Scan for the cell matching the given text and deliver its [X, Y] coordinate at center. 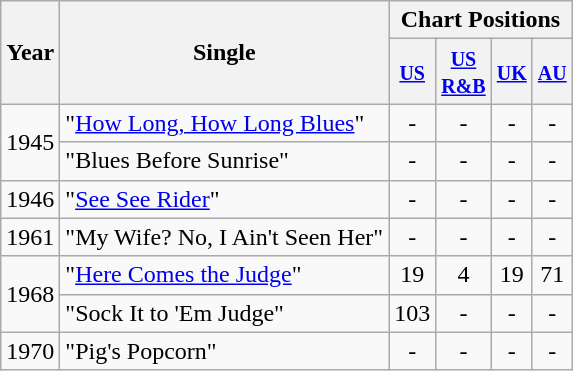
"Blues Before Sunrise" [224, 161]
1946 [30, 199]
AU [552, 72]
4 [464, 275]
103 [412, 313]
Single [224, 52]
"How Long, How Long Blues" [224, 123]
71 [552, 275]
"My Wife? No, I Ain't Seen Her" [224, 237]
"See See Rider" [224, 199]
1945 [30, 142]
1968 [30, 294]
"Here Comes the Judge" [224, 275]
UK [512, 72]
Year [30, 52]
Chart Positions [481, 20]
1970 [30, 351]
US [412, 72]
"Sock It to 'Em Judge" [224, 313]
1961 [30, 237]
USR&B [464, 72]
"Pig's Popcorn" [224, 351]
